From the cell containing the given text, extract its center point as [X, Y] coordinate. 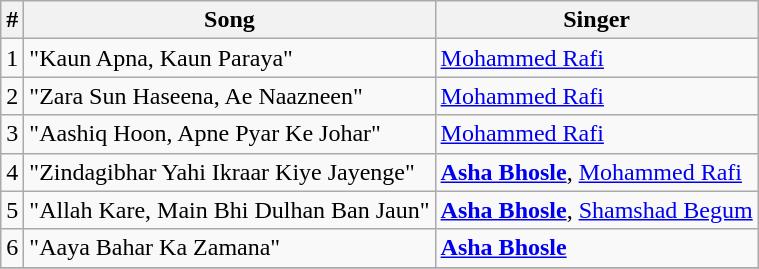
Asha Bhosle, Mohammed Rafi [596, 172]
"Aaya Bahar Ka Zamana" [230, 248]
1 [12, 58]
5 [12, 210]
"Zindagibhar Yahi Ikraar Kiye Jayenge" [230, 172]
4 [12, 172]
Singer [596, 20]
3 [12, 134]
"Kaun Apna, Kaun Paraya" [230, 58]
"Allah Kare, Main Bhi Dulhan Ban Jaun" [230, 210]
Asha Bhosle, Shamshad Begum [596, 210]
# [12, 20]
"Aashiq Hoon, Apne Pyar Ke Johar" [230, 134]
Asha Bhosle [596, 248]
6 [12, 248]
"Zara Sun Haseena, Ae Naazneen" [230, 96]
2 [12, 96]
Song [230, 20]
